Identify which cell holds the provided text, then report its (X, Y) central coordinate. 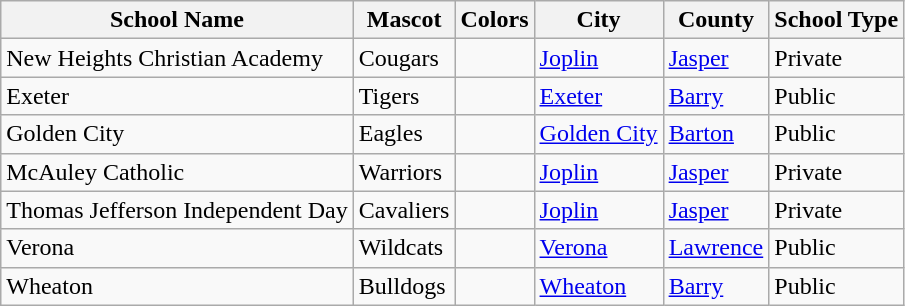
Eagles (404, 134)
Tigers (404, 96)
Colors (494, 20)
City (598, 20)
School Name (178, 20)
New Heights Christian Academy (178, 58)
County (716, 20)
Wildcats (404, 248)
Cougars (404, 58)
Bulldogs (404, 286)
Mascot (404, 20)
Lawrence (716, 248)
Warriors (404, 172)
McAuley Catholic (178, 172)
Cavaliers (404, 210)
Thomas Jefferson Independent Day (178, 210)
Barton (716, 134)
School Type (836, 20)
